Identify which cell holds the provided text, then report its [x, y] central coordinate. 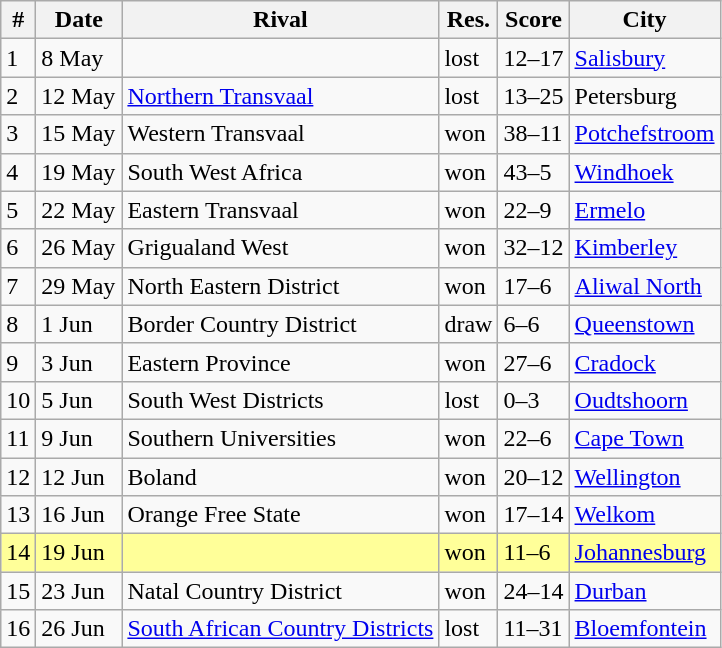
Date [79, 20]
9 [18, 362]
12–17 [534, 58]
23 Jun [79, 591]
Score [534, 20]
16 [18, 629]
Wellington [644, 477]
Welkom [644, 515]
Cape Town [644, 438]
15 May [79, 134]
Ermelo [644, 210]
12 May [79, 96]
Bloemfontein [644, 629]
Northern Transvaal [280, 96]
Natal Country District [280, 591]
Aliwal North [644, 286]
26 May [79, 248]
19 Jun [79, 553]
22–6 [534, 438]
# [18, 20]
Res. [468, 20]
Border Country District [280, 324]
South West Africa [280, 172]
Rival [280, 20]
22–9 [534, 210]
8 [18, 324]
Eastern Transvaal [280, 210]
9 Jun [79, 438]
8 May [79, 58]
5 Jun [79, 400]
19 May [79, 172]
Cradock [644, 362]
7 [18, 286]
0–3 [534, 400]
13 [18, 515]
11–6 [534, 553]
draw [468, 324]
6 [18, 248]
38–11 [534, 134]
Durban [644, 591]
Johannesburg [644, 553]
Windhoek [644, 172]
6–6 [534, 324]
10 [18, 400]
1 Jun [79, 324]
Boland [280, 477]
3 Jun [79, 362]
5 [18, 210]
Southern Universities [280, 438]
32–12 [534, 248]
Eastern Province [280, 362]
24–14 [534, 591]
Salisbury [644, 58]
43–5 [534, 172]
3 [18, 134]
Potchefstroom [644, 134]
South West Districts [280, 400]
Western Transvaal [280, 134]
29 May [79, 286]
17–14 [534, 515]
12 Jun [79, 477]
Kimberley [644, 248]
Queenstown [644, 324]
City [644, 20]
12 [18, 477]
Orange Free State [280, 515]
11–31 [534, 629]
Petersburg [644, 96]
1 [18, 58]
26 Jun [79, 629]
13–25 [534, 96]
16 Jun [79, 515]
20–12 [534, 477]
15 [18, 591]
Grigualand West [280, 248]
South African Country Districts [280, 629]
27–6 [534, 362]
14 [18, 553]
11 [18, 438]
22 May [79, 210]
North Eastern District [280, 286]
4 [18, 172]
Oudtshoorn [644, 400]
17–6 [534, 286]
2 [18, 96]
